Detect which cell encompasses the target text, then output its [X, Y] center coordinate. 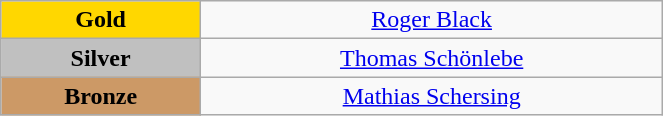
Thomas Schönlebe [431, 58]
Roger Black [431, 20]
Gold [101, 20]
Bronze [101, 96]
Silver [101, 58]
Mathias Schersing [431, 96]
